Output the (x, y) coordinate of the center of the cell containing the given text.  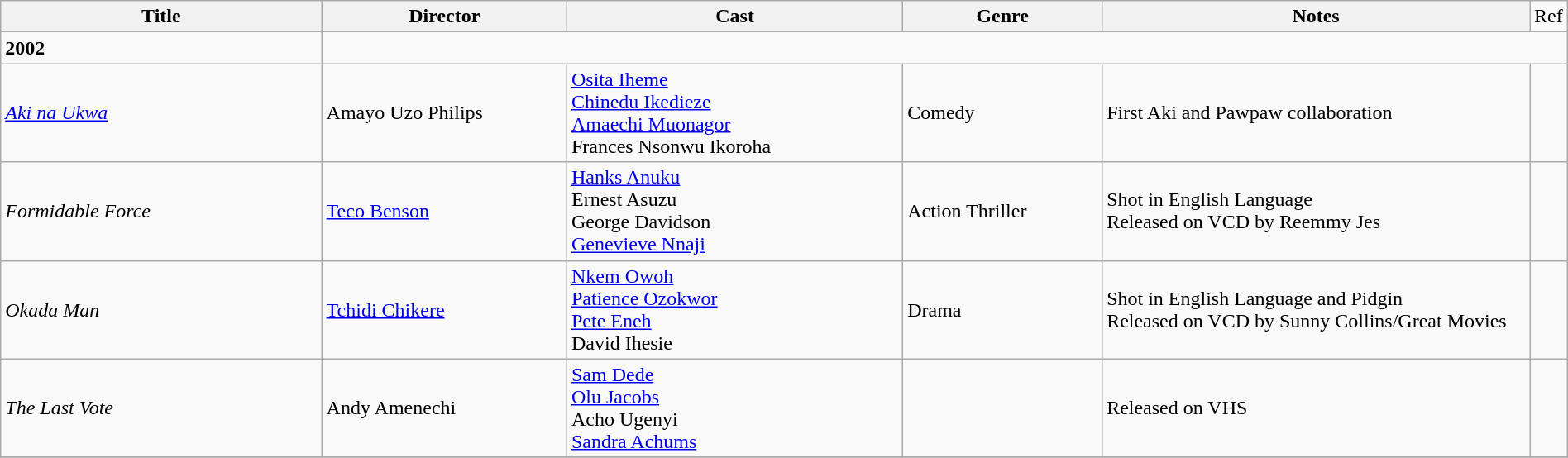
Notes (1317, 17)
Comedy (1002, 112)
Action Thriller (1002, 212)
Title (161, 17)
Okada Man (161, 309)
Shot in English Language and PidginReleased on VCD by Sunny Collins/Great Movies (1317, 309)
Tchidi Chikere (444, 309)
Director (444, 17)
Shot in English LanguageReleased on VCD by Reemmy Jes (1317, 212)
Teco Benson (444, 212)
The Last Vote (161, 408)
Sam DedeOlu JacobsAcho UgenyiSandra Achums (734, 408)
Drama (1002, 309)
Formidable Force (161, 212)
Osita IhemeChinedu IkediezeAmaechi MuonagorFrances Nsonwu Ikoroha (734, 112)
Ref (1549, 17)
Genre (1002, 17)
Cast (734, 17)
Nkem OwohPatience OzokworPete EnehDavid Ihesie (734, 309)
Aki na Ukwa (161, 112)
Hanks AnukuErnest AsuzuGeorge DavidsonGenevieve Nnaji (734, 212)
Released on VHS (1317, 408)
Andy Amenechi (444, 408)
First Aki and Pawpaw collaboration (1317, 112)
2002 (161, 48)
Amayo Uzo Philips (444, 112)
